Search for the cell housing the specified text and yield its [x, y] center coordinate. 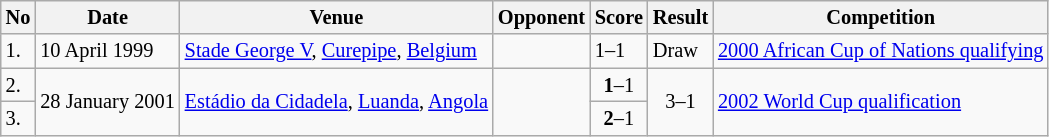
Stade George V, Curepipe, Belgium [336, 51]
Draw [680, 51]
Result [680, 17]
10 April 1999 [107, 51]
3–1 [680, 102]
1. [18, 51]
28 January 2001 [107, 102]
2002 World Cup qualification [880, 102]
3. [18, 118]
2. [18, 85]
Date [107, 17]
Competition [880, 17]
Score [619, 17]
2000 African Cup of Nations qualifying [880, 51]
Estádio da Cidadela, Luanda, Angola [336, 102]
Venue [336, 17]
No [18, 17]
Opponent [542, 17]
2–1 [619, 118]
